Scan for the cell matching the given text and deliver its [X, Y] coordinate at center. 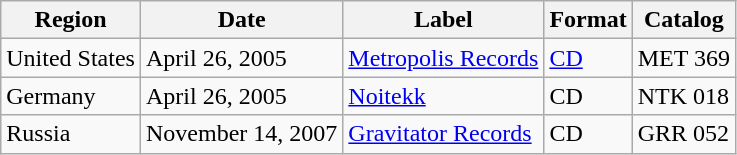
Metropolis Records [444, 58]
GRR 052 [684, 134]
Russia [71, 134]
Region [71, 20]
Date [241, 20]
Catalog [684, 20]
MET 369 [684, 58]
Noitekk [444, 96]
Label [444, 20]
United States [71, 58]
November 14, 2007 [241, 134]
Gravitator Records [444, 134]
NTK 018 [684, 96]
Germany [71, 96]
Format [588, 20]
